Pinpoint the cell where the given text exists, returning its [x, y] midpoint coordinate. 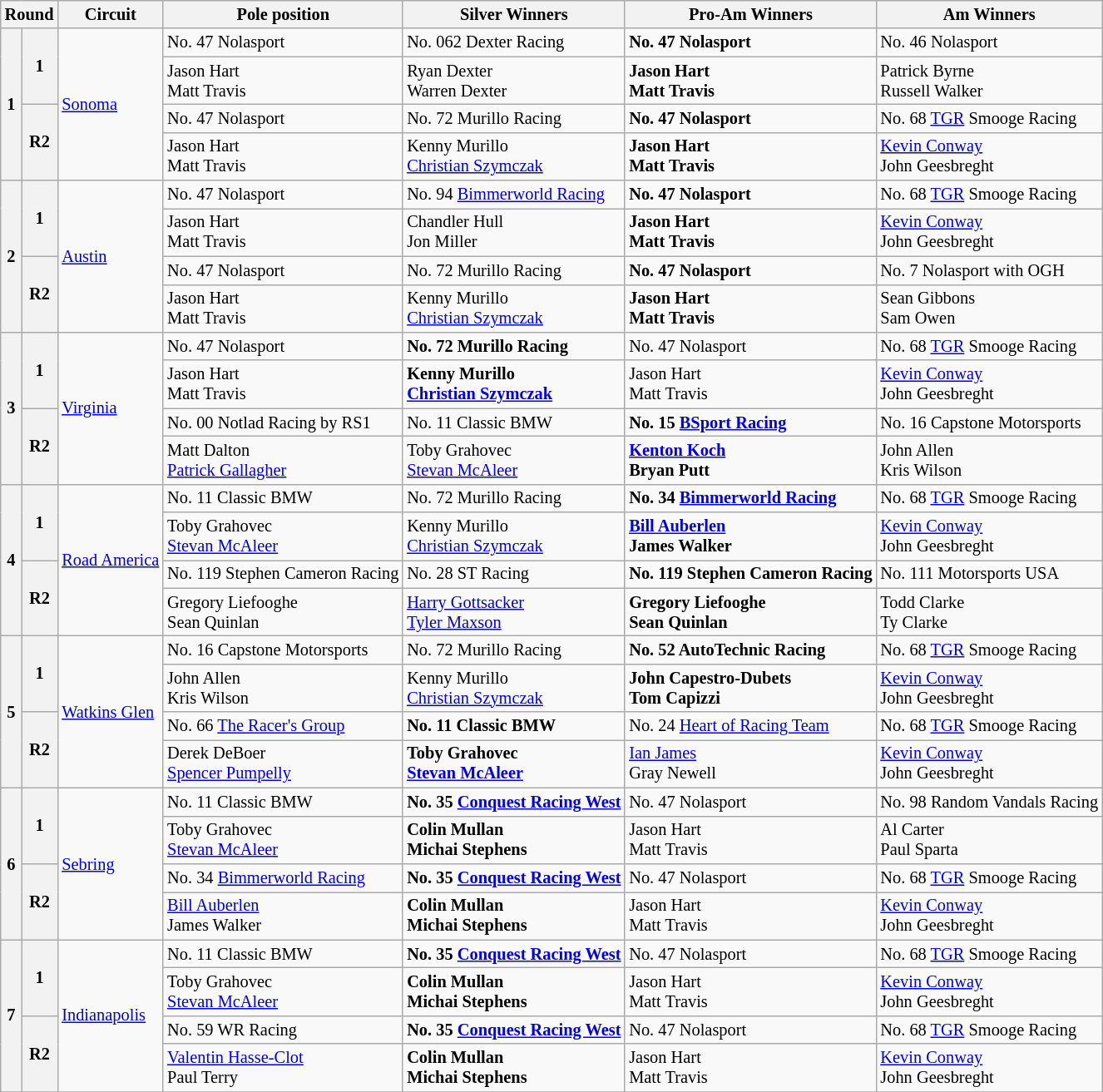
No. 66 The Racer's Group [283, 726]
No. 98 Random Vandals Racing [989, 802]
Valentin Hasse-Clot Paul Terry [283, 1068]
No. 24 Heart of Racing Team [750, 726]
No. 59 WR Racing [283, 1030]
Sebring [110, 863]
John Capestro-Dubets Tom Capizzi [750, 688]
Sean Gibbons Sam Owen [989, 309]
Chandler Hull Jon Miller [514, 232]
Round [30, 14]
Road America [110, 561]
Virginia [110, 408]
3 [12, 408]
Kenton Koch Bryan Putt [750, 460]
Todd Clarke Ty Clarke [989, 612]
No. 52 AutoTechnic Racing [750, 650]
Harry Gottsacker Tyler Maxson [514, 612]
No. 00 Notlad Racing by RS1 [283, 422]
No. 94 Bimmerworld Racing [514, 195]
Al Carter Paul Sparta [989, 840]
No. 7 Nolasport with OGH [989, 270]
5 [12, 712]
Silver Winners [514, 14]
Watkins Glen [110, 712]
Patrick Byrne Russell Walker [989, 81]
No. 46 Nolasport [989, 42]
Sonoma [110, 105]
No. 062 Dexter Racing [514, 42]
Derek DeBoer Spencer Pumpelly [283, 763]
Austin [110, 256]
Circuit [110, 14]
Am Winners [989, 14]
No. 28 ST Racing [514, 574]
4 [12, 561]
Matt Dalton Patrick Gallagher [283, 460]
Ian James Gray Newell [750, 763]
Pole position [283, 14]
Ryan Dexter Warren Dexter [514, 81]
No. 111 Motorsports USA [989, 574]
No. 15 BSport Racing [750, 422]
6 [12, 863]
7 [12, 1016]
2 [12, 256]
Indianapolis [110, 1016]
Pro-Am Winners [750, 14]
